Pinpoint the cell where the given text exists, returning its (X, Y) midpoint coordinate. 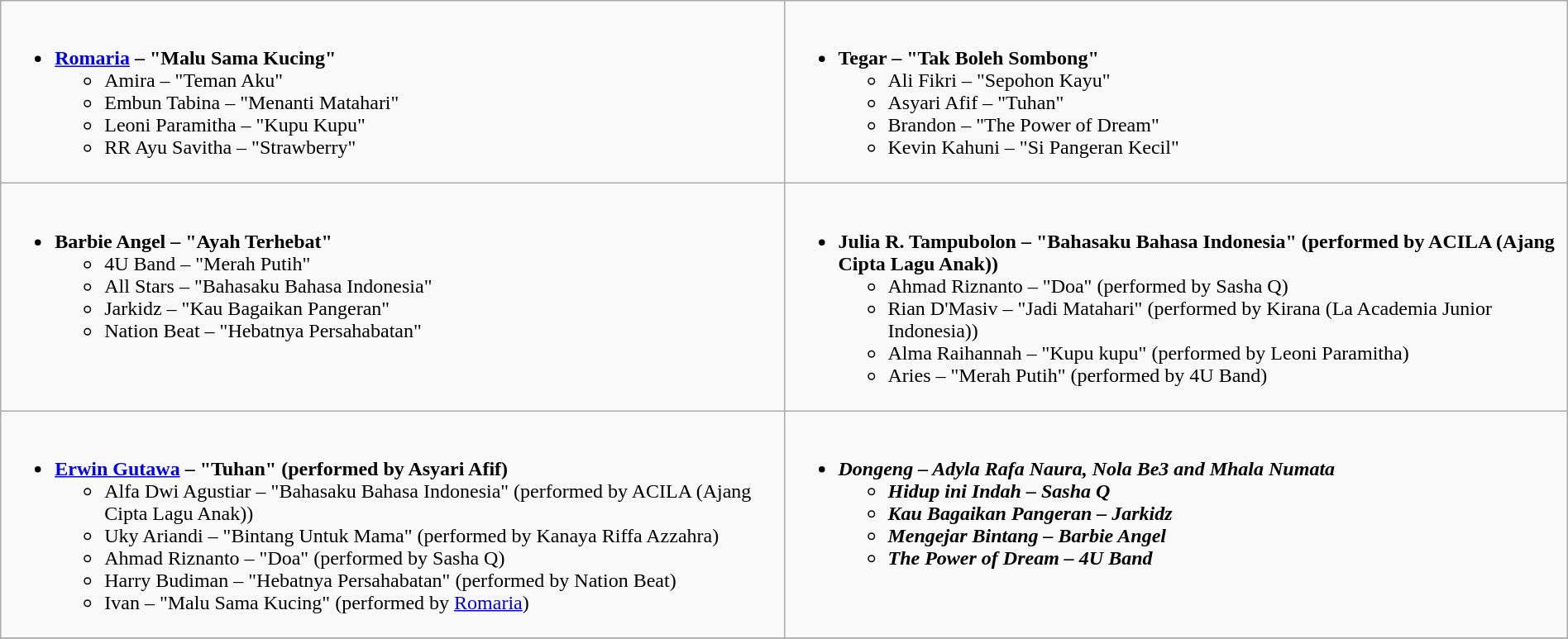
Tegar – "Tak Boleh Sombong"Ali Fikri – "Sepohon Kayu"Asyari Afif – "Tuhan"Brandon – "The Power of Dream"Kevin Kahuni – "Si Pangeran Kecil" (1176, 93)
Romaria – "Malu Sama Kucing"Amira – "Teman Aku"Embun Tabina – "Menanti Matahari"Leoni Paramitha – "Kupu Kupu"RR Ayu Savitha – "Strawberry" (392, 93)
